Return the [x, y] coordinate for the center point of the cell that contains the specified text.  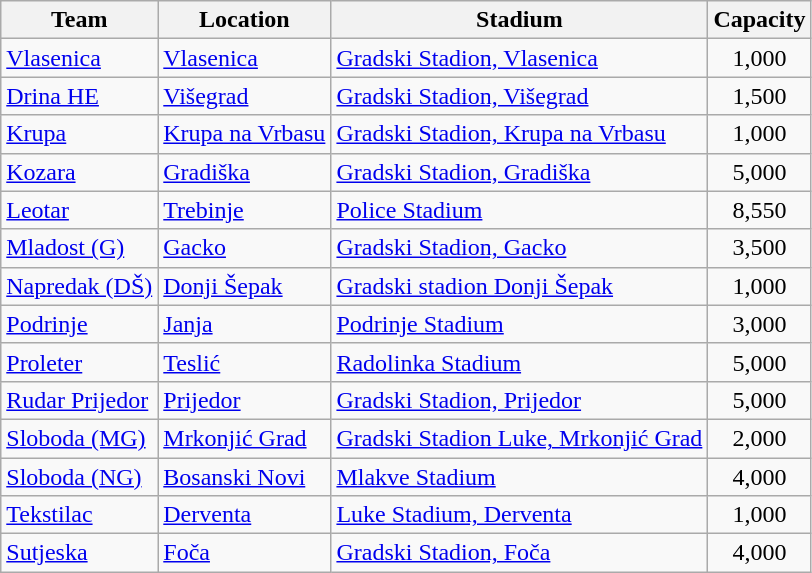
Gradski Stadion, Višegrad [520, 96]
Podrinje Stadium [520, 324]
Mladost (G) [80, 248]
Gradski Stadion, Prijedor [520, 400]
Tekstilac [80, 515]
Teslić [244, 362]
Napredak (DŠ) [80, 286]
Višegrad [244, 96]
Bosanski Novi [244, 477]
Gradiška [244, 172]
Gradski Stadion, Krupa na Vrbasu [520, 134]
Kozara [80, 172]
Derventa [244, 515]
Sloboda (MG) [80, 438]
Foča [244, 553]
Krupa [80, 134]
Gradski stadion Donji Šepak [520, 286]
8,550 [760, 210]
Stadium [520, 20]
3,500 [760, 248]
Drina HE [80, 96]
Sloboda (NG) [80, 477]
Gradski Stadion, Gacko [520, 248]
Luke Stadium, Derventa [520, 515]
Trebinje [244, 210]
Janja [244, 324]
Gradski Stadion, Gradiška [520, 172]
Location [244, 20]
1,500 [760, 96]
Prijedor [244, 400]
Rudar Prijedor [80, 400]
Gradski Stadion, Vlasenica [520, 58]
Mrkonjić Grad [244, 438]
Podrinje [80, 324]
Donji Šepak [244, 286]
3,000 [760, 324]
Proleter [80, 362]
Krupa na Vrbasu [244, 134]
Sutjeska [80, 553]
Police Stadium [520, 210]
Gacko [244, 248]
Leotar [80, 210]
2,000 [760, 438]
Mlakve Stadium [520, 477]
Radolinka Stadium [520, 362]
Team [80, 20]
Gradski Stadion Luke, Mrkonjić Grad [520, 438]
Capacity [760, 20]
Gradski Stadion, Foča [520, 553]
